Locate the cell with the specified text and output its [X, Y] center coordinate. 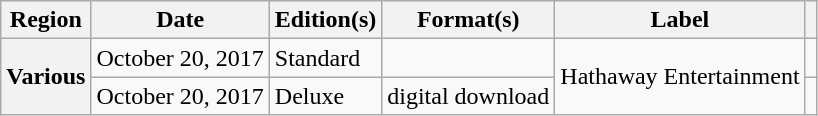
Deluxe [325, 96]
digital download [468, 96]
Hathaway Entertainment [680, 77]
Edition(s) [325, 20]
Standard [325, 58]
Label [680, 20]
Various [46, 77]
Region [46, 20]
Date [180, 20]
Format(s) [468, 20]
